Return the [X, Y] coordinate for the center point of the cell that contains the specified text.  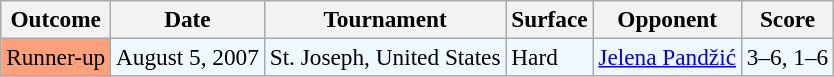
Opponent [667, 19]
Runner-up [56, 57]
3–6, 1–6 [787, 57]
Date [188, 19]
Outcome [56, 19]
Score [787, 19]
St. Joseph, United States [385, 57]
Tournament [385, 19]
Hard [550, 57]
Surface [550, 19]
August 5, 2007 [188, 57]
Jelena Pandžić [667, 57]
